For the text-containing cell, return its midpoint in [x, y] coordinate format. 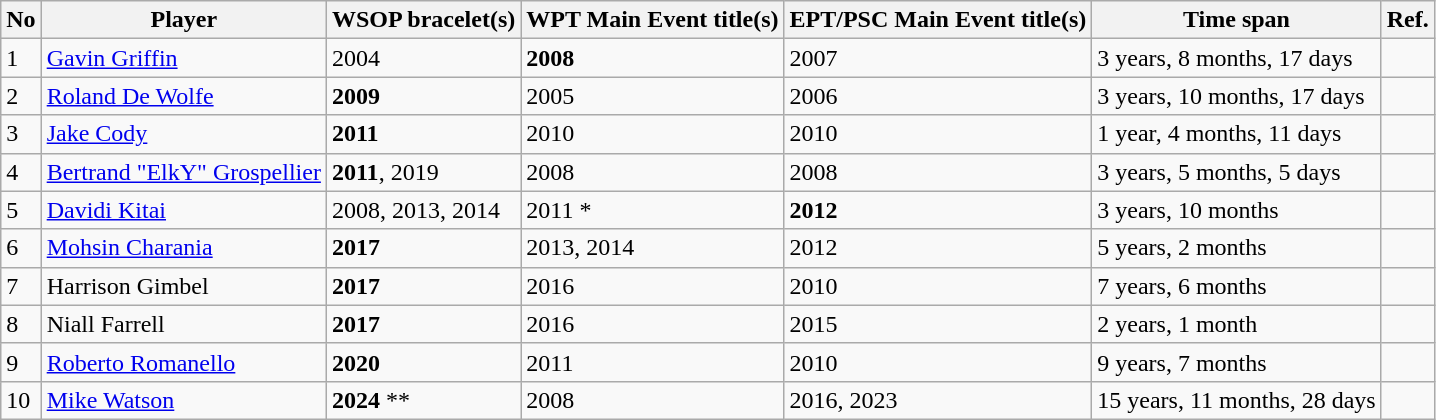
Player [184, 20]
2007 [938, 58]
2004 [423, 58]
2 [21, 96]
4 [21, 172]
Roberto Romanello [184, 362]
Roland De Wolfe [184, 96]
3 years, 8 months, 17 days [1236, 58]
1 [21, 58]
2 years, 1 month [1236, 324]
5 [21, 210]
WSOP bracelet(s) [423, 20]
No [21, 20]
2013, 2014 [652, 248]
3 [21, 134]
Gavin Griffin [184, 58]
2005 [652, 96]
1 year, 4 months, 11 days [1236, 134]
6 [21, 248]
5 years, 2 months [1236, 248]
2009 [423, 96]
2011 * [652, 210]
Bertrand "ElkY" Grospellier [184, 172]
2006 [938, 96]
Mike Watson [184, 400]
7 [21, 286]
3 years, 10 months [1236, 210]
Time span [1236, 20]
8 [21, 324]
Ref. [1408, 20]
Jake Cody [184, 134]
2016, 2023 [938, 400]
7 years, 6 months [1236, 286]
Davidi Kitai [184, 210]
2015 [938, 324]
Niall Farrell [184, 324]
3 years, 5 months, 5 days [1236, 172]
10 [21, 400]
WPT Main Event title(s) [652, 20]
Harrison Gimbel [184, 286]
Mohsin Charania [184, 248]
2008, 2013, 2014 [423, 210]
2024 ** [423, 400]
9 [21, 362]
EPT/PSC Main Event title(s) [938, 20]
15 years, 11 months, 28 days [1236, 400]
2011, 2019 [423, 172]
2020 [423, 362]
9 years, 7 months [1236, 362]
3 years, 10 months, 17 days [1236, 96]
